Scan for the cell matching the given text and deliver its [x, y] coordinate at center. 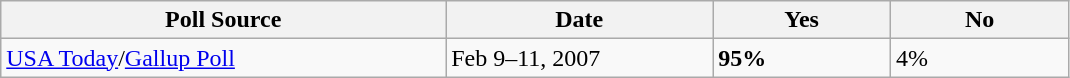
Poll Source [224, 20]
Feb 9–11, 2007 [580, 58]
Date [580, 20]
Yes [802, 20]
4% [980, 58]
No [980, 20]
USA Today/Gallup Poll [224, 58]
95% [802, 58]
